Detect which cell encompasses the target text, then output its [X, Y] center coordinate. 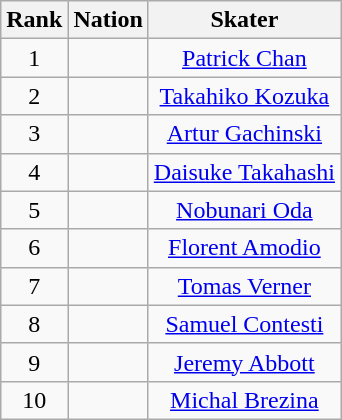
Daisuke Takahashi [244, 172]
Skater [244, 20]
8 [34, 324]
Michal Brezina [244, 400]
2 [34, 96]
5 [34, 210]
10 [34, 400]
Takahiko Kozuka [244, 96]
4 [34, 172]
1 [34, 58]
Rank [34, 20]
Florent Amodio [244, 248]
6 [34, 248]
Samuel Contesti [244, 324]
Nation [108, 20]
Artur Gachinski [244, 134]
3 [34, 134]
7 [34, 286]
9 [34, 362]
Nobunari Oda [244, 210]
Tomas Verner [244, 286]
Jeremy Abbott [244, 362]
Patrick Chan [244, 58]
